Pinpoint the cell where the given text exists, returning its [X, Y] midpoint coordinate. 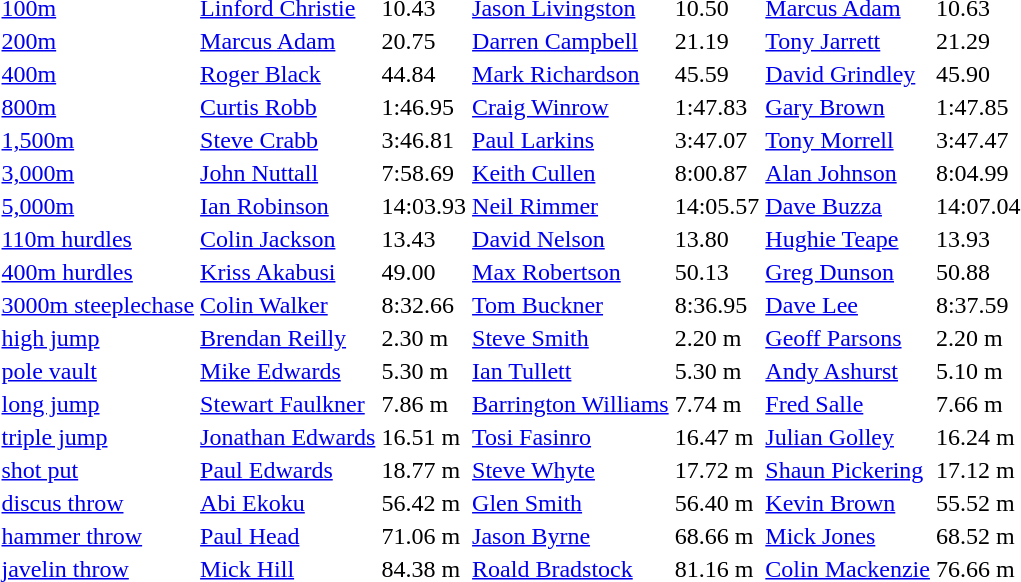
Tony Jarrett [848, 41]
49.00 [424, 272]
2.20 m [717, 338]
14:03.93 [424, 206]
Tony Morrell [848, 140]
21.19 [717, 41]
8:36.95 [717, 305]
pole vault [98, 371]
17.72 m [717, 470]
7.74 m [717, 404]
Mark Richardson [571, 74]
16.47 m [717, 437]
Julian Golley [848, 437]
7:58.69 [424, 173]
Steve Crabb [288, 140]
3:47.07 [717, 140]
John Nuttall [288, 173]
Neil Rimmer [571, 206]
Fred Salle [848, 404]
Mike Edwards [288, 371]
Abi Ekoku [288, 503]
Jonathan Edwards [288, 437]
50.13 [717, 272]
Barrington Williams [571, 404]
13.80 [717, 239]
Shaun Pickering [848, 470]
Tom Buckner [571, 305]
2.30 m [424, 338]
Hughie Teape [848, 239]
Paul Edwards [288, 470]
Ian Robinson [288, 206]
high jump [98, 338]
20.75 [424, 41]
Colin Walker [288, 305]
45.59 [717, 74]
110m hurdles [98, 239]
Ian Tullett [571, 371]
Kevin Brown [848, 503]
triple jump [98, 437]
3,000m [98, 173]
Andy Ashurst [848, 371]
Gary Brown [848, 107]
Roger Black [288, 74]
16.51 m [424, 437]
Keith Cullen [571, 173]
400m hurdles [98, 272]
Mick Jones [848, 536]
Glen Smith [571, 503]
Paul Larkins [571, 140]
Dave Buzza [848, 206]
1:46.95 [424, 107]
3000m steeplechase [98, 305]
400m [98, 74]
Kriss Akabusi [288, 272]
Dave Lee [848, 305]
14:05.57 [717, 206]
shot put [98, 470]
hammer throw [98, 536]
13.43 [424, 239]
5,000m [98, 206]
200m [98, 41]
Darren Campbell [571, 41]
Alan Johnson [848, 173]
Tosi Fasinro [571, 437]
David Nelson [571, 239]
Craig Winrow [571, 107]
8:32.66 [424, 305]
Steve Whyte [571, 470]
Paul Head [288, 536]
56.42 m [424, 503]
7.86 m [424, 404]
Greg Dunson [848, 272]
Max Robertson [571, 272]
800m [98, 107]
discus throw [98, 503]
Brendan Reilly [288, 338]
Geoff Parsons [848, 338]
Colin Jackson [288, 239]
8:00.87 [717, 173]
Marcus Adam [288, 41]
68.66 m [717, 536]
1:47.83 [717, 107]
Stewart Faulkner [288, 404]
44.84 [424, 74]
David Grindley [848, 74]
71.06 m [424, 536]
Steve Smith [571, 338]
56.40 m [717, 503]
18.77 m [424, 470]
3:46.81 [424, 140]
long jump [98, 404]
1,500m [98, 140]
Curtis Robb [288, 107]
Jason Byrne [571, 536]
